Find where the given text appears and provide that cell's center as (X, Y) coordinate. 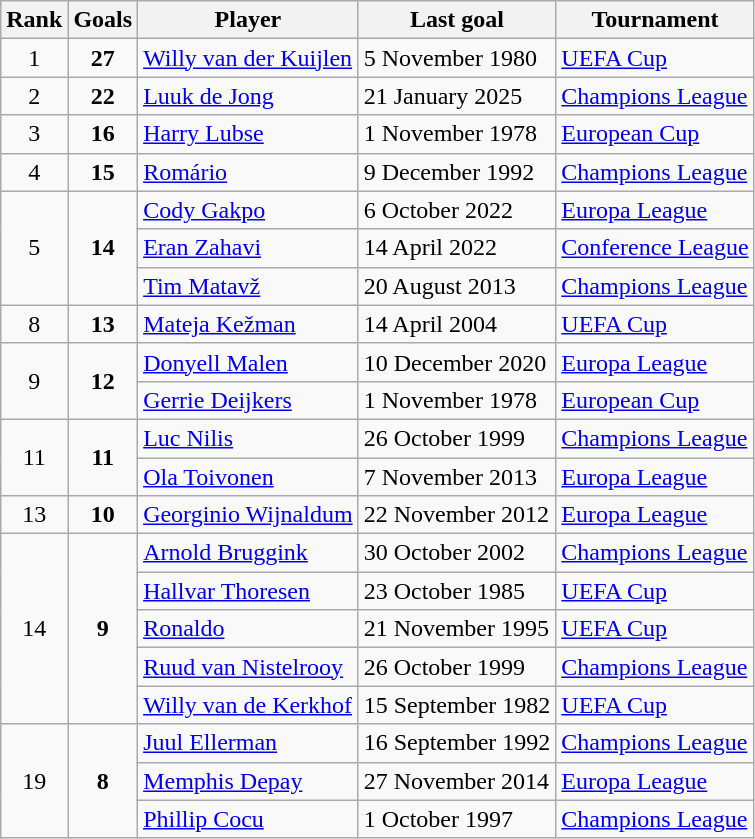
Mateja Kežman (248, 324)
Willy van der Kuijlen (248, 58)
Georginio Wijnaldum (248, 515)
14 April 2004 (457, 324)
1 October 1997 (457, 819)
27 November 2014 (457, 781)
Ronaldo (248, 629)
20 August 2013 (457, 286)
21 January 2025 (457, 96)
Donyell Malen (248, 362)
3 (34, 134)
12 (103, 381)
Ruud van Nistelrooy (248, 667)
Hallvar Thoresen (248, 591)
Ola Toivonen (248, 477)
Arnold Bruggink (248, 553)
Gerrie Deijkers (248, 400)
10 (103, 515)
1 (34, 58)
21 November 1995 (457, 629)
Tournament (655, 20)
Phillip Cocu (248, 819)
7 November 2013 (457, 477)
2 (34, 96)
27 (103, 58)
Cody Gakpo (248, 210)
Goals (103, 20)
Romário (248, 172)
23 October 1985 (457, 591)
15 (103, 172)
5 November 1980 (457, 58)
Harry Lubse (248, 134)
Eran Zahavi (248, 248)
Willy van de Kerkhof (248, 705)
Rank (34, 20)
10 December 2020 (457, 362)
Luc Nilis (248, 438)
22 November 2012 (457, 515)
Last goal (457, 20)
Tim Matavž (248, 286)
15 September 1982 (457, 705)
4 (34, 172)
Memphis Depay (248, 781)
19 (34, 781)
6 October 2022 (457, 210)
16 September 1992 (457, 743)
9 December 1992 (457, 172)
14 April 2022 (457, 248)
22 (103, 96)
Juul Ellerman (248, 743)
Player (248, 20)
30 October 2002 (457, 553)
5 (34, 248)
Conference League (655, 248)
16 (103, 134)
Luuk de Jong (248, 96)
